Search for the cell housing the specified text and yield its (X, Y) center coordinate. 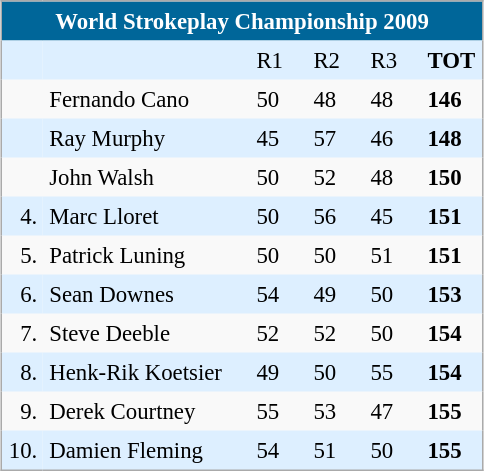
46 (392, 138)
Damien Fleming (146, 450)
8. (22, 372)
9. (22, 412)
10. (22, 450)
R1 (278, 60)
57 (336, 138)
John Walsh (146, 178)
TOT (452, 60)
Derek Courtney (146, 412)
World Strokeplay Championship 2009 (242, 21)
Ray Murphy (146, 138)
Henk-Rik Koetsier (146, 372)
Sean Downes (146, 294)
R3 (392, 60)
150 (452, 178)
R2 (336, 60)
148 (452, 138)
Fernando Cano (146, 100)
47 (392, 412)
4. (22, 216)
Steve Deeble (146, 334)
53 (336, 412)
Patrick Luning (146, 256)
6. (22, 294)
153 (452, 294)
5. (22, 256)
7. (22, 334)
Marc Lloret (146, 216)
146 (452, 100)
56 (336, 216)
